Locate the cell with the specified text and output its [X, Y] center coordinate. 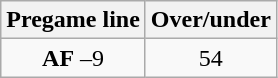
AF –9 [74, 58]
54 [210, 58]
Over/under [210, 20]
Pregame line [74, 20]
